Capture the cell that displays the provided text and extract its [x, y] central coordinate. 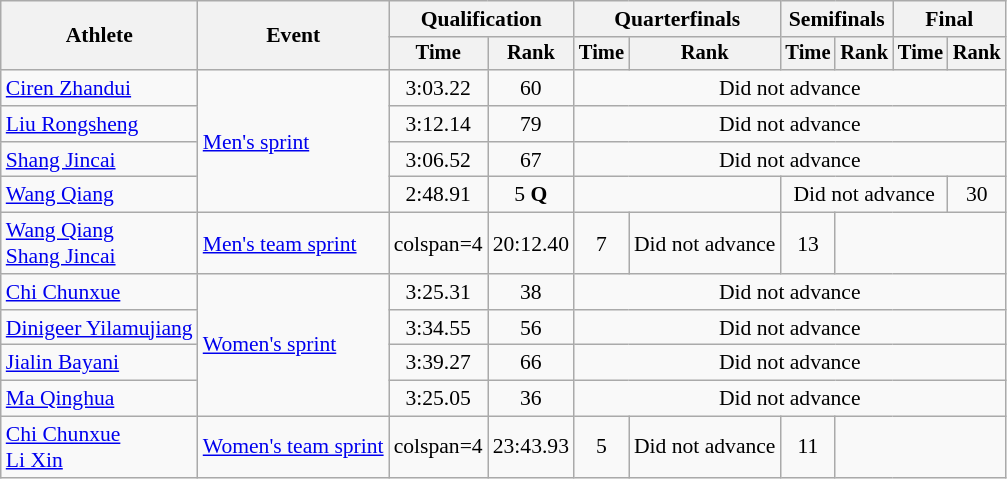
Quarterfinals [678, 19]
Women's sprint [294, 345]
Dinigeer Yilamujiang [100, 328]
2:48.91 [438, 195]
3:25.31 [438, 292]
Jialin Bayani [100, 363]
5 Q [531, 195]
Qualification [482, 19]
3:25.05 [438, 399]
20:12.40 [531, 244]
11 [808, 448]
Women's team sprint [294, 448]
60 [531, 88]
Shang Jincai [100, 160]
Chi ChunxueLi Xin [100, 448]
23:43.93 [531, 448]
3:34.55 [438, 328]
Wang Qiang [100, 195]
66 [531, 363]
7 [602, 244]
3:03.22 [438, 88]
Chi Chunxue [100, 292]
36 [531, 399]
Event [294, 36]
67 [531, 160]
56 [531, 328]
3:12.14 [438, 124]
Final [949, 19]
Men's sprint [294, 141]
38 [531, 292]
79 [531, 124]
3:39.27 [438, 363]
13 [808, 244]
Liu Rongsheng [100, 124]
Ciren Zhandui [100, 88]
30 [977, 195]
Athlete [100, 36]
Men's team sprint [294, 244]
Wang QiangShang Jincai [100, 244]
3:06.52 [438, 160]
5 [602, 448]
Semifinals [837, 19]
Ma Qinghua [100, 399]
